For the text-containing cell, return its midpoint in (X, Y) coordinate format. 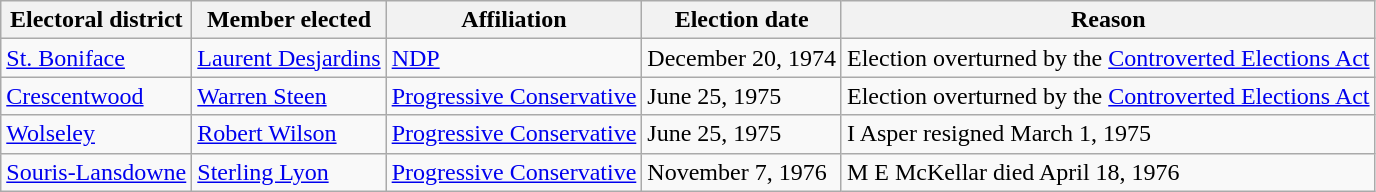
Warren Steen (289, 96)
St. Boniface (96, 58)
Affiliation (514, 20)
Souris-Lansdowne (96, 172)
Election date (742, 20)
M E McKellar died April 18, 1976 (1108, 172)
Sterling Lyon (289, 172)
December 20, 1974 (742, 58)
Crescentwood (96, 96)
Member elected (289, 20)
I Asper resigned March 1, 1975 (1108, 134)
Wolseley (96, 134)
NDP (514, 58)
Laurent Desjardins (289, 58)
November 7, 1976 (742, 172)
Reason (1108, 20)
Electoral district (96, 20)
Robert Wilson (289, 134)
